For the text-containing cell, return its midpoint in (X, Y) coordinate format. 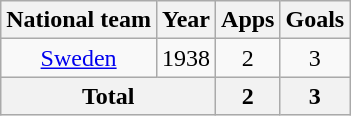
1938 (186, 58)
Goals (315, 20)
Apps (248, 20)
Total (108, 96)
Year (186, 20)
Sweden (79, 58)
National team (79, 20)
